Detect which cell encompasses the target text, then output its (x, y) center coordinate. 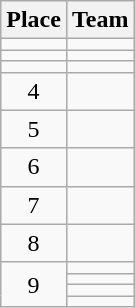
Place (34, 20)
9 (34, 284)
8 (34, 243)
4 (34, 91)
7 (34, 205)
5 (34, 129)
Team (100, 20)
6 (34, 167)
